Return the [x, y] coordinate for the center point of the cell that contains the specified text.  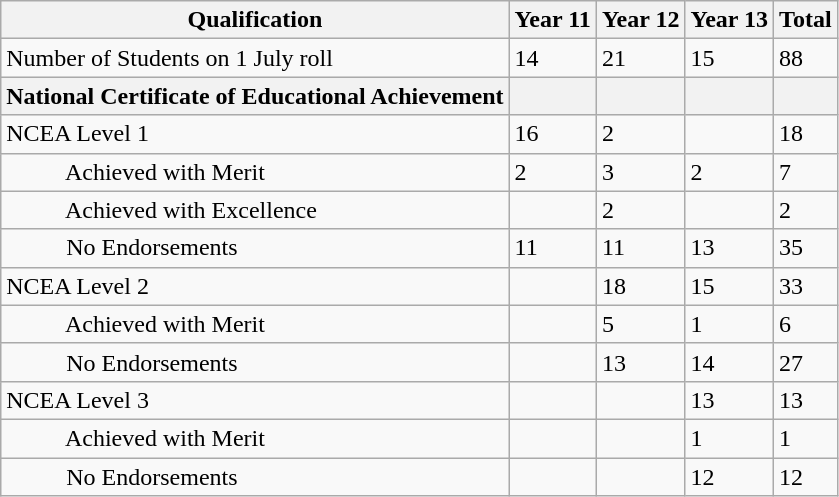
NCEA Level 2 [255, 286]
27 [806, 362]
Year 13 [730, 20]
NCEA Level 1 [255, 134]
Achieved with Excellence [255, 210]
Year 11 [552, 20]
6 [806, 324]
Year 12 [640, 20]
NCEA Level 3 [255, 400]
88 [806, 58]
33 [806, 286]
35 [806, 248]
5 [640, 324]
21 [640, 58]
Total [806, 20]
Number of Students on 1 July roll [255, 58]
Qualification [255, 20]
3 [640, 172]
7 [806, 172]
National Certificate of Educational Achievement [255, 96]
16 [552, 134]
